Identify which cell holds the provided text, then report its [x, y] central coordinate. 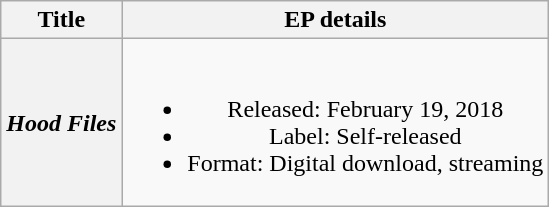
Hood Files [62, 122]
EP details [336, 20]
Title [62, 20]
Released: February 19, 2018Label: Self-releasedFormat: Digital download, streaming [336, 122]
